Return the [X, Y] coordinate for the center point of the cell that contains the specified text.  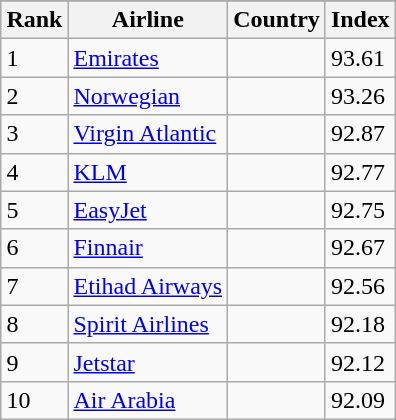
1 [34, 58]
Norwegian [148, 96]
KLM [148, 172]
7 [34, 286]
8 [34, 324]
Air Arabia [148, 400]
3 [34, 134]
EasyJet [148, 210]
Finnair [148, 248]
9 [34, 362]
92.18 [360, 324]
5 [34, 210]
2 [34, 96]
4 [34, 172]
Airline [148, 20]
Index [360, 20]
92.09 [360, 400]
Spirit Airlines [148, 324]
92.75 [360, 210]
10 [34, 400]
Country [277, 20]
92.12 [360, 362]
92.77 [360, 172]
92.56 [360, 286]
Virgin Atlantic [148, 134]
92.67 [360, 248]
Etihad Airways [148, 286]
93.61 [360, 58]
6 [34, 248]
Emirates [148, 58]
Jetstar [148, 362]
92.87 [360, 134]
Rank [34, 20]
93.26 [360, 96]
